Determine the [X, Y] coordinate at the center of the cell enclosing the given text.  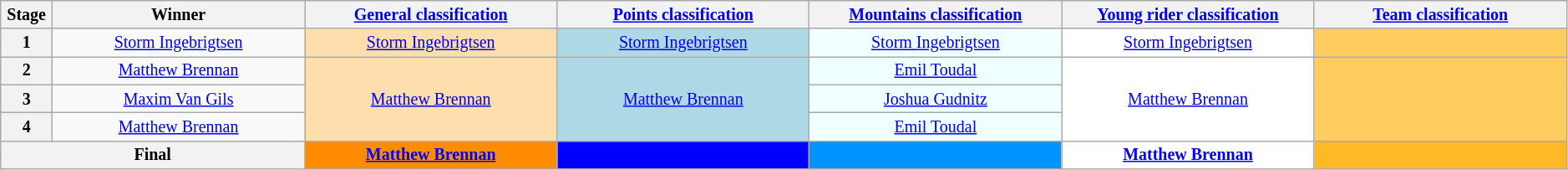
2 [27, 70]
Mountains classification [936, 15]
Maxim Van Gils [179, 99]
Final [153, 154]
1 [27, 44]
Stage [27, 15]
Team classification [1440, 15]
General classification [431, 15]
Points classification [683, 15]
4 [27, 127]
Joshua Gudnitz [936, 99]
Young rider classification [1188, 15]
3 [27, 99]
Winner [179, 15]
